Extract the (x, y) coordinate from the center of the cell holding the provided text.  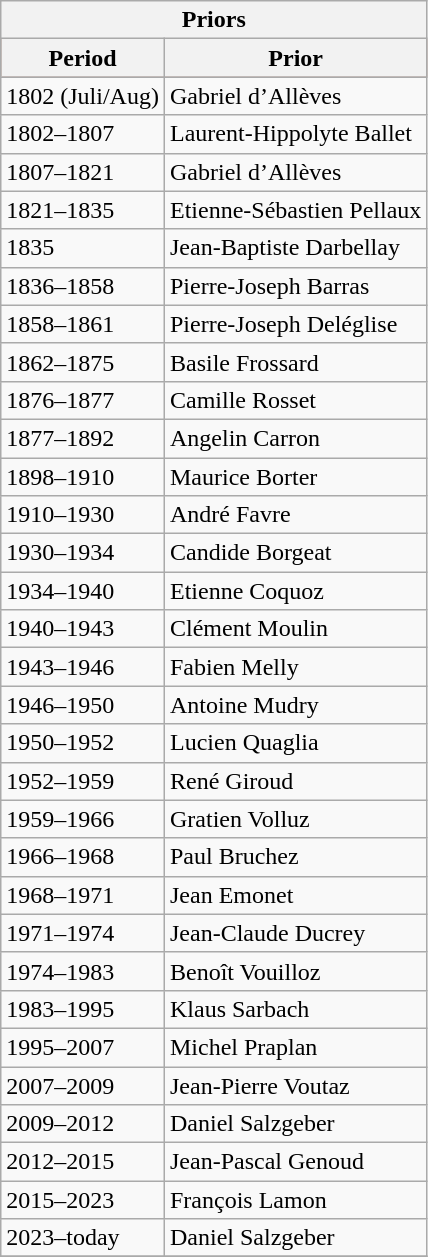
1807–1821 (83, 172)
André Favre (295, 515)
1934–1940 (83, 591)
1910–1930 (83, 515)
Laurent-Hippolyte Ballet (295, 134)
1862–1875 (83, 362)
Gratien Volluz (295, 819)
2023–today (83, 1238)
Pierre-Joseph Barras (295, 286)
1974–1983 (83, 971)
1995–2007 (83, 1047)
2015–2023 (83, 1200)
1968–1971 (83, 895)
Pierre-Joseph Deléglise (295, 324)
Klaus Sarbach (295, 1009)
1940–1943 (83, 629)
1930–1934 (83, 553)
1835 (83, 248)
Lucien Quaglia (295, 743)
Jean-Pierre Voutaz (295, 1085)
1836–1858 (83, 286)
1898–1910 (83, 477)
1946–1950 (83, 705)
Benoît Vouilloz (295, 971)
Etienne Coquoz (295, 591)
Antoine Mudry (295, 705)
1858–1861 (83, 324)
Camille Rosset (295, 400)
Jean-Pascal Genoud (295, 1162)
1876–1877 (83, 400)
1959–1966 (83, 819)
1821–1835 (83, 210)
Period (83, 58)
Clément Moulin (295, 629)
1966–1968 (83, 857)
Candide Borgeat (295, 553)
Basile Frossard (295, 362)
Prior (295, 58)
1952–1959 (83, 781)
Fabien Melly (295, 667)
2012–2015 (83, 1162)
1943–1946 (83, 667)
2009–2012 (83, 1124)
Michel Praplan (295, 1047)
1877–1892 (83, 438)
Maurice Borter (295, 477)
Angelin Carron (295, 438)
François Lamon (295, 1200)
1950–1952 (83, 743)
Jean Emonet (295, 895)
Jean-Baptiste Darbellay (295, 248)
1983–1995 (83, 1009)
2007–2009 (83, 1085)
Jean-Claude Ducrey (295, 933)
Etienne-Sébastien Pellaux (295, 210)
1802 (Juli/Aug) (83, 96)
René Giroud (295, 781)
Priors (214, 20)
1971–1974 (83, 933)
1802–1807 (83, 134)
Paul Bruchez (295, 857)
